Determine the (x, y) coordinate at the center of the cell enclosing the given text.  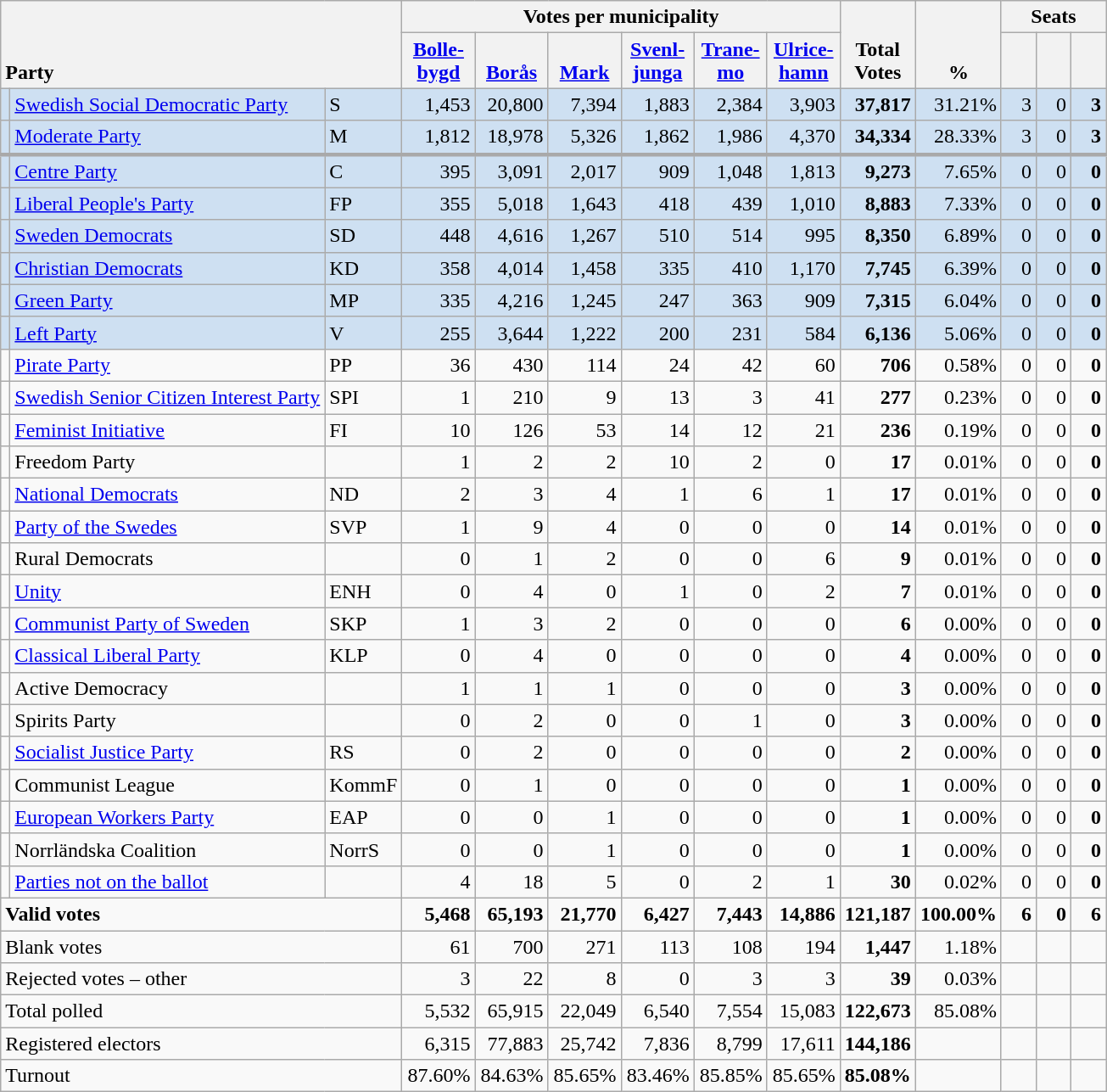
7,745 (877, 268)
5,018 (512, 204)
363 (730, 300)
Centre Party (168, 171)
28.33% (959, 137)
7.65% (959, 171)
1,170 (803, 268)
FP (363, 204)
European Workers Party (168, 817)
21,770 (584, 914)
2,384 (730, 104)
Left Party (168, 333)
3,903 (803, 104)
Party of the Swedes (168, 527)
277 (877, 397)
EAP (363, 817)
200 (657, 333)
418 (657, 204)
77,883 (512, 1044)
1,883 (657, 104)
0.58% (959, 365)
SD (363, 236)
Unity (168, 591)
113 (657, 946)
Green Party (168, 300)
Classical Liberal Party (168, 656)
Communist Party of Sweden (168, 624)
1,643 (584, 204)
Registered electors (202, 1044)
83.46% (657, 1076)
Norrländska Coalition (168, 849)
KD (363, 268)
Feminist Initiative (168, 430)
0.03% (959, 979)
3,644 (512, 333)
60 (803, 365)
7.33% (959, 204)
KLP (363, 656)
Party (202, 44)
4,014 (512, 268)
84.63% (512, 1076)
0.23% (959, 397)
0.19% (959, 430)
6.04% (959, 300)
Christian Democrats (168, 268)
5,468 (439, 914)
700 (512, 946)
21 (803, 430)
National Democrats (168, 495)
395 (439, 171)
65,193 (512, 914)
S (363, 104)
231 (730, 333)
SPI (363, 397)
1,048 (730, 171)
Communist League (168, 785)
Mark (584, 61)
430 (512, 365)
6,540 (657, 1011)
Active Democracy (168, 688)
6,315 (439, 1044)
6.89% (959, 236)
7,554 (730, 1011)
65,915 (512, 1011)
7 (877, 591)
SVP (363, 527)
20,800 (512, 104)
9,273 (877, 171)
439 (730, 204)
1,010 (803, 204)
255 (439, 333)
M (363, 137)
1,245 (584, 300)
108 (730, 946)
18 (512, 882)
Ulrice- hamn (803, 61)
Moderate Party (168, 137)
4,370 (803, 137)
1,222 (584, 333)
514 (730, 236)
Rejected votes – other (202, 979)
Sweden Democrats (168, 236)
358 (439, 268)
1.18% (959, 946)
584 (803, 333)
271 (584, 946)
355 (439, 204)
85.85% (730, 1076)
8,799 (730, 1044)
% (959, 44)
1,447 (877, 946)
22 (512, 979)
SKP (363, 624)
7,443 (730, 914)
30 (877, 882)
61 (439, 946)
39 (877, 979)
8,883 (877, 204)
17,611 (803, 1044)
36 (439, 365)
5.06% (959, 333)
126 (512, 430)
Blank votes (202, 946)
Swedish Social Democratic Party (168, 104)
ENH (363, 591)
236 (877, 430)
5 (584, 882)
87.60% (439, 1076)
Swedish Senior Citizen Interest Party (168, 397)
Total Votes (877, 44)
7,315 (877, 300)
121,187 (877, 914)
995 (803, 236)
6,136 (877, 333)
22,049 (584, 1011)
510 (657, 236)
Turnout (202, 1076)
MP (363, 300)
114 (584, 365)
31.21% (959, 104)
15,083 (803, 1011)
53 (584, 430)
410 (730, 268)
194 (803, 946)
Rural Democrats (168, 559)
37,817 (877, 104)
8,350 (877, 236)
RS (363, 753)
1,986 (730, 137)
1,267 (584, 236)
Borås (512, 61)
448 (439, 236)
4,616 (512, 236)
PP (363, 365)
Parties not on the ballot (168, 882)
247 (657, 300)
Total polled (202, 1011)
7,394 (584, 104)
1,453 (439, 104)
4,216 (512, 300)
5,532 (439, 1011)
706 (877, 365)
Seats (1054, 17)
0.02% (959, 882)
Valid votes (202, 914)
Trane- mo (730, 61)
122,673 (877, 1011)
5,326 (584, 137)
1,813 (803, 171)
NorrS (363, 849)
34,334 (877, 137)
Liberal People's Party (168, 204)
1,862 (657, 137)
7,836 (657, 1044)
1,458 (584, 268)
144,186 (877, 1044)
C (363, 171)
Pirate Party (168, 365)
6.39% (959, 268)
KommF (363, 785)
12 (730, 430)
42 (730, 365)
Spirits Party (168, 720)
1,812 (439, 137)
ND (363, 495)
18,978 (512, 137)
24 (657, 365)
210 (512, 397)
6,427 (657, 914)
Freedom Party (168, 462)
FI (363, 430)
V (363, 333)
41 (803, 397)
Socialist Justice Party (168, 753)
8 (584, 979)
3,091 (512, 171)
Bolle- bygd (439, 61)
100.00% (959, 914)
Svenl- junga (657, 61)
2,017 (584, 171)
25,742 (584, 1044)
13 (657, 397)
14,886 (803, 914)
Votes per municipality (621, 17)
